Determine the (X, Y) coordinate at the center of the cell enclosing the given text.  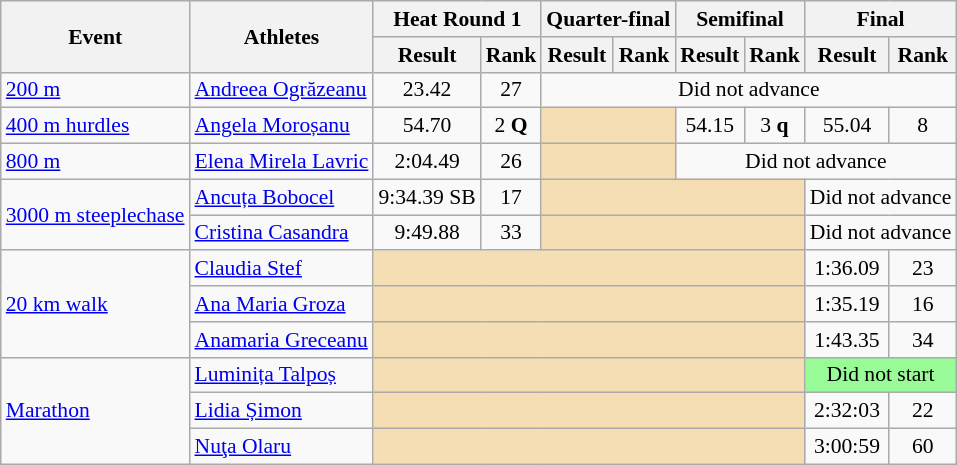
400 m hurdles (96, 126)
2:04.49 (426, 162)
Quarter-final (608, 19)
Final (881, 19)
Lidia Șimon (282, 411)
200 m (96, 90)
Heat Round 1 (457, 19)
3 q (774, 126)
1:35.19 (847, 304)
33 (512, 233)
16 (922, 304)
8 (922, 126)
Ana Maria Groza (282, 304)
Ancuța Bobocel (282, 197)
23 (922, 269)
9:49.88 (426, 233)
Event (96, 36)
26 (512, 162)
20 km walk (96, 304)
54.15 (710, 126)
800 m (96, 162)
Elena Mirela Lavric (282, 162)
Semifinal (740, 19)
2 Q (512, 126)
55.04 (847, 126)
22 (922, 411)
Andreea Ogrăzeanu (282, 90)
Anamaria Greceanu (282, 340)
Claudia Stef (282, 269)
Luminița Talpoș (282, 375)
Marathon (96, 410)
54.70 (426, 126)
Nuţa Olaru (282, 447)
27 (512, 90)
1:43.35 (847, 340)
60 (922, 447)
2:32:03 (847, 411)
Cristina Casandra (282, 233)
23.42 (426, 90)
34 (922, 340)
9:34.39 SB (426, 197)
Did not start (881, 375)
Athletes (282, 36)
17 (512, 197)
1:36.09 (847, 269)
3000 m steeplechase (96, 214)
3:00:59 (847, 447)
Angela Moroșanu (282, 126)
